Scan for the cell matching the given text and deliver its [x, y] coordinate at center. 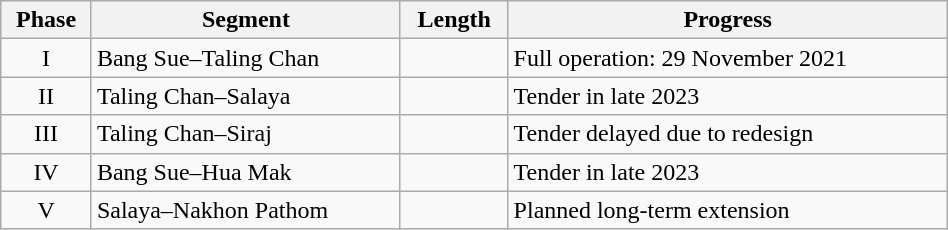
IV [46, 172]
Tender delayed due to redesign [728, 134]
Progress [728, 20]
Bang Sue–Taling Chan [246, 58]
V [46, 210]
Length [454, 20]
Full operation: 29 November 2021 [728, 58]
Phase [46, 20]
I [46, 58]
Planned long-term extension [728, 210]
Bang Sue–Hua Mak [246, 172]
Taling Chan–Salaya [246, 96]
Segment [246, 20]
II [46, 96]
III [46, 134]
Salaya–Nakhon Pathom [246, 210]
Taling Chan–Siraj [246, 134]
